Capture the cell that displays the provided text and extract its [X, Y] central coordinate. 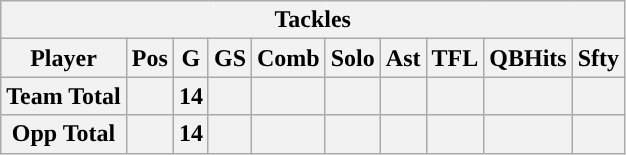
Team Total [64, 96]
Comb [289, 58]
Tackles [313, 20]
Sfty [598, 58]
Player [64, 58]
Opp Total [64, 134]
G [190, 58]
QBHits [528, 58]
TFL [455, 58]
GS [230, 58]
Solo [352, 58]
Ast [403, 58]
Pos [150, 58]
